Search for the cell housing the specified text and yield its [X, Y] center coordinate. 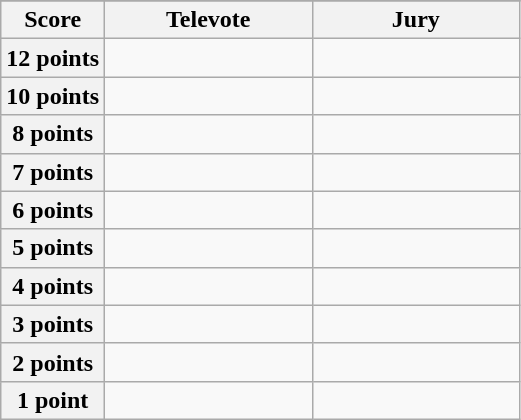
Jury [416, 20]
4 points [53, 286]
6 points [53, 210]
8 points [53, 134]
1 point [53, 400]
10 points [53, 96]
12 points [53, 58]
7 points [53, 172]
5 points [53, 248]
2 points [53, 362]
3 points [53, 324]
Score [53, 20]
Televote [209, 20]
